Pinpoint the cell where the given text exists, returning its [x, y] midpoint coordinate. 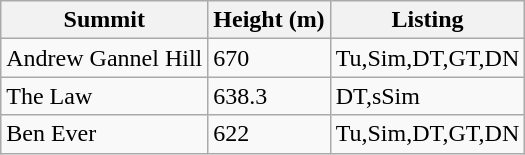
Ben Ever [104, 134]
Listing [428, 20]
622 [269, 134]
670 [269, 58]
Height (m) [269, 20]
Summit [104, 20]
638.3 [269, 96]
DT,sSim [428, 96]
Andrew Gannel Hill [104, 58]
The Law [104, 96]
